For the text-containing cell, return its midpoint in (x, y) coordinate format. 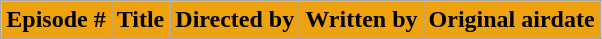
Title (140, 20)
Directed by (235, 20)
Episode # (56, 20)
Original airdate (512, 20)
Written by (362, 20)
